Pinpoint the cell where the given text exists, returning its (x, y) midpoint coordinate. 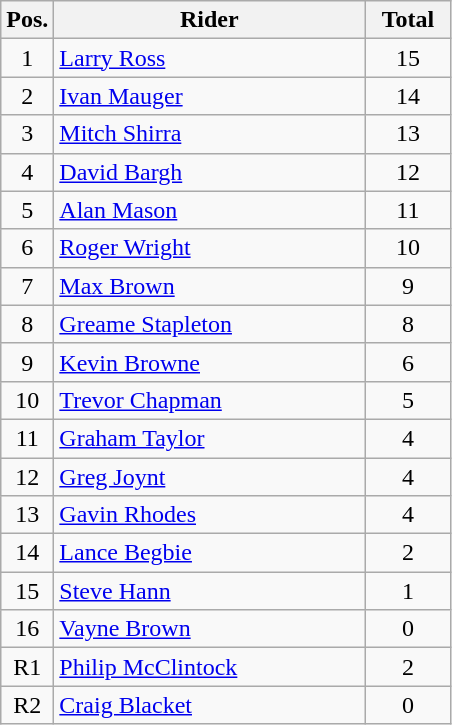
Trevor Chapman (210, 400)
Craig Blacket (210, 705)
Kevin Browne (210, 362)
R2 (28, 705)
Alan Mason (210, 210)
Graham Taylor (210, 438)
Gavin Rhodes (210, 515)
Steve Hann (210, 591)
David Bargh (210, 172)
Philip McClintock (210, 667)
R1 (28, 667)
Lance Begbie (210, 553)
Rider (210, 20)
Greg Joynt (210, 477)
Roger Wright (210, 248)
Pos. (28, 20)
Mitch Shirra (210, 134)
3 (28, 134)
Max Brown (210, 286)
16 (28, 629)
Greame Stapleton (210, 324)
Larry Ross (210, 58)
Ivan Mauger (210, 96)
7 (28, 286)
Vayne Brown (210, 629)
Total (408, 20)
